Extract the (X, Y) coordinate from the center of the cell holding the provided text.  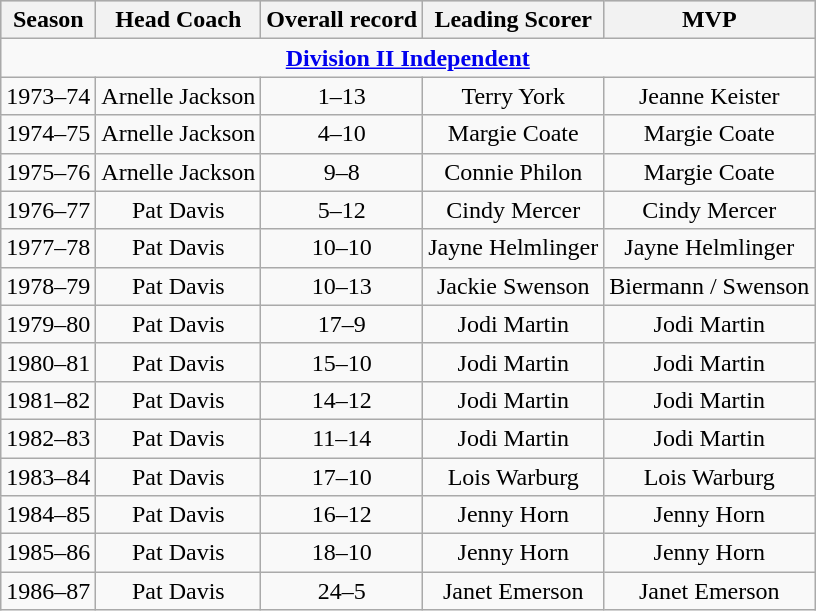
Leading Scorer (514, 20)
1985–86 (48, 553)
Head Coach (178, 20)
1983–84 (48, 477)
5–12 (342, 210)
18–10 (342, 553)
Division II Independent (408, 58)
Biermann / Swenson (710, 286)
Jackie Swenson (514, 286)
1974–75 (48, 134)
1975–76 (48, 172)
17–9 (342, 324)
1986–87 (48, 591)
10–10 (342, 248)
14–12 (342, 400)
1976–77 (48, 210)
1977–78 (48, 248)
11–14 (342, 438)
9–8 (342, 172)
Connie Philon (514, 172)
1981–82 (48, 400)
17–10 (342, 477)
10–13 (342, 286)
Overall record (342, 20)
24–5 (342, 591)
1982–83 (48, 438)
MVP (710, 20)
1–13 (342, 96)
1978–79 (48, 286)
1980–81 (48, 362)
15–10 (342, 362)
1979–80 (48, 324)
Season (48, 20)
1984–85 (48, 515)
Jeanne Keister (710, 96)
Terry York (514, 96)
1973–74 (48, 96)
16–12 (342, 515)
4–10 (342, 134)
